From the cell containing the given text, extract its center point as (X, Y) coordinate. 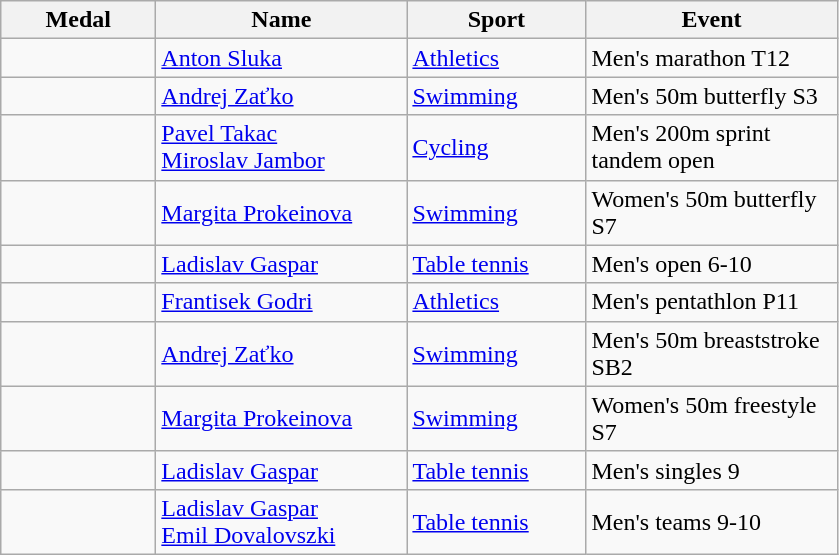
Event (712, 20)
Pavel Takac Miroslav Jambor (282, 148)
Men's open 6-10 (712, 264)
Cycling (496, 148)
Men's marathon T12 (712, 58)
Name (282, 20)
Men's 50m butterfly S3 (712, 96)
Ladislav Gaspar Emil Dovalovszki (282, 522)
Frantisek Godri (282, 302)
Men's singles 9 (712, 470)
Medal (78, 20)
Men's pentathlon P11 (712, 302)
Women's 50m butterfly S7 (712, 212)
Men's teams 9-10 (712, 522)
Men's 200m sprint tandem open (712, 148)
Sport (496, 20)
Anton Sluka (282, 58)
Women's 50m freestyle S7 (712, 418)
Men's 50m breaststroke SB2 (712, 354)
